Output the (X, Y) coordinate of the center of the cell containing the given text.  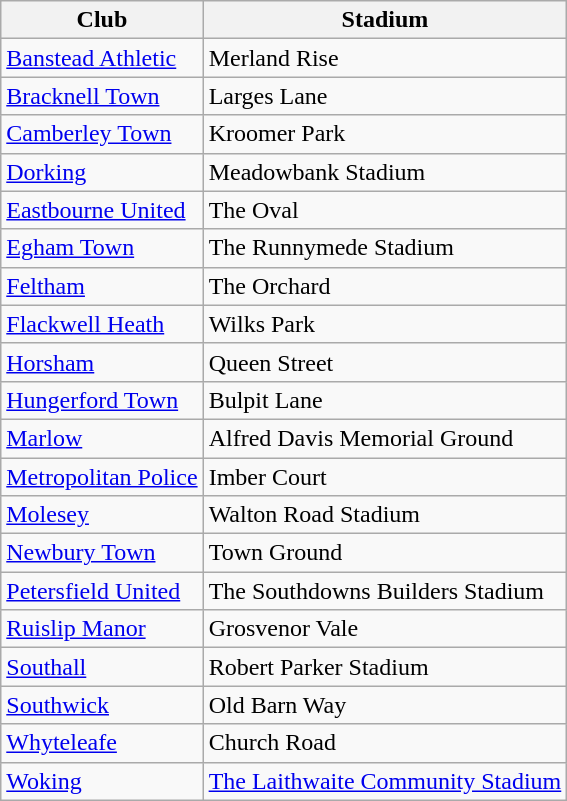
Bracknell Town (102, 96)
Egham Town (102, 248)
Hungerford Town (102, 400)
Kroomer Park (385, 134)
Southall (102, 667)
Wilks Park (385, 324)
The Orchard (385, 286)
Molesey (102, 515)
The Runnymede Stadium (385, 248)
Bulpit Lane (385, 400)
Old Barn Way (385, 705)
Horsham (102, 362)
Town Ground (385, 553)
Petersfield United (102, 591)
Imber Court (385, 477)
Alfred Davis Memorial Ground (385, 438)
Club (102, 20)
The Oval (385, 210)
Walton Road Stadium (385, 515)
Ruislip Manor (102, 629)
Meadowbank Stadium (385, 172)
Merland Rise (385, 58)
Church Road (385, 743)
Marlow (102, 438)
Queen Street (385, 362)
The Southdowns Builders Stadium (385, 591)
Metropolitan Police (102, 477)
Flackwell Heath (102, 324)
Dorking (102, 172)
The Laithwaite Community Stadium (385, 781)
Larges Lane (385, 96)
Banstead Athletic (102, 58)
Newbury Town (102, 553)
Southwick (102, 705)
Whyteleafe (102, 743)
Feltham (102, 286)
Eastbourne United (102, 210)
Camberley Town (102, 134)
Stadium (385, 20)
Woking (102, 781)
Grosvenor Vale (385, 629)
Robert Parker Stadium (385, 667)
